Extract the [x, y] coordinate from the center of the cell holding the provided text.  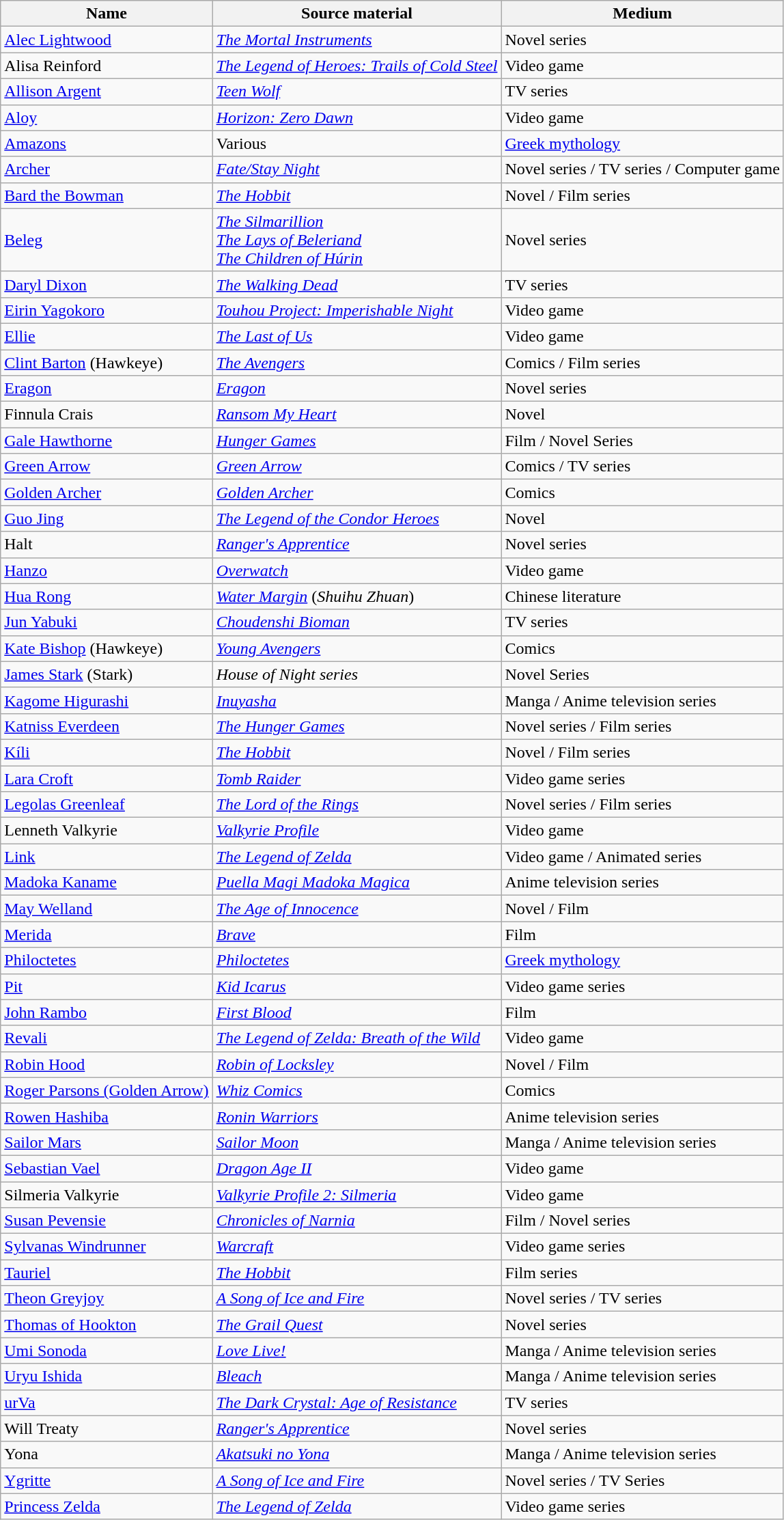
Kid Icarus [356, 986]
Ellie [107, 336]
Kate Bishop (Hawkeye) [107, 648]
Tauriel [107, 1273]
Lenneth Valkyrie [107, 831]
Yona [107, 1454]
Novel series / TV Series [642, 1480]
Young Avengers [356, 648]
Source material [356, 14]
Amazons [107, 143]
Revali [107, 1038]
Katniss Everdeen [107, 726]
Whiz Comics [356, 1090]
Chronicles of Narnia [356, 1221]
Archer [107, 169]
Jun Yabuki [107, 622]
Brave [356, 935]
James Stark (Stark) [107, 674]
Ransom My Heart [356, 415]
Gale Hawthorne [107, 441]
Hua Rong [107, 596]
Chinese literature [642, 596]
Choudenshi Bioman [356, 622]
The Dark Crystal: Age of Resistance [356, 1402]
Novel Series [642, 674]
Allison Argent [107, 92]
Sailor Moon [356, 1142]
Sylvanas Windrunner [107, 1247]
May Welland [107, 909]
Comics / TV series [642, 467]
Teen Wolf [356, 92]
Princess Zelda [107, 1506]
Kagome Higurashi [107, 700]
Legolas Greenleaf [107, 805]
The Mortal Instruments [356, 40]
Medium [642, 14]
Clint Barton (Hawkeye) [107, 363]
Love Live! [356, 1351]
Warcraft [356, 1247]
Valkyrie Profile 2: Silmeria [356, 1195]
Roger Parsons (Golden Arrow) [107, 1090]
Aloy [107, 118]
Comics / Film series [642, 363]
Name [107, 14]
Novel series / TV series [642, 1299]
Hanzo [107, 570]
Fate/Stay Night [356, 169]
Susan Pevensie [107, 1221]
Will Treaty [107, 1428]
Merida [107, 935]
Guo Jing [107, 519]
Thomas of Hookton [107, 1325]
Ygritte [107, 1480]
First Blood [356, 1012]
Madoka Kaname [107, 883]
Sebastian Vael [107, 1168]
Daryl Dixon [107, 284]
Video game / Animated series [642, 857]
Robin Hood [107, 1064]
Uryu Ishida [107, 1377]
Alisa Reinford [107, 66]
Rowen Hashiba [107, 1116]
Halt [107, 544]
The Walking Dead [356, 284]
Touhou Project: Imperishable Night [356, 310]
Horizon: Zero Dawn [356, 118]
Kíli [107, 752]
Ronin Warriors [356, 1116]
Hunger Games [356, 441]
Beleg [107, 240]
The Last of Us [356, 336]
Lara Croft [107, 778]
Akatsuki no Yona [356, 1454]
Eirin Yagokoro [107, 310]
The Silmarillion The Lays of Beleriand The Children of Húrin [356, 240]
Water Margin (Shuihu Zhuan) [356, 596]
The Avengers [356, 363]
Novel series / TV series / Computer game [642, 169]
Pit [107, 986]
The Grail Quest [356, 1325]
Silmeria Valkyrie [107, 1195]
Overwatch [356, 570]
Bleach [356, 1377]
Umi Sonoda [107, 1351]
Robin of Locksley [356, 1064]
House of Night series [356, 674]
The Age of Innocence [356, 909]
urVa [107, 1402]
The Legend of Zelda: Breath of the Wild [356, 1038]
The Lord of the Rings [356, 805]
Film / Novel Series [642, 441]
The Legend of the Condor Heroes [356, 519]
John Rambo [107, 1012]
The Legend of Heroes: Trails of Cold Steel [356, 66]
Theon Greyjoy [107, 1299]
Link [107, 857]
Tomb Raider [356, 778]
Sailor Mars [107, 1142]
Alec Lightwood [107, 40]
Various [356, 143]
Inuyasha [356, 700]
Film series [642, 1273]
Film / Novel series [642, 1221]
Valkyrie Profile [356, 831]
Finnula Crais [107, 415]
Bard the Bowman [107, 195]
The Hunger Games [356, 726]
Puella Magi Madoka Magica [356, 883]
Dragon Age II [356, 1168]
